Identify which cell holds the provided text, then report its [x, y] central coordinate. 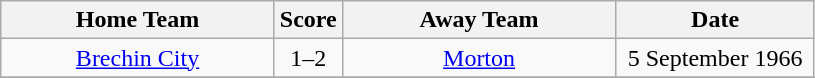
Brechin City [138, 58]
5 September 1966 [716, 58]
Morton [479, 58]
Home Team [138, 20]
Score [308, 20]
1–2 [308, 58]
Date [716, 20]
Away Team [479, 20]
